Determine the (x, y) coordinate at the center of the cell enclosing the given text.  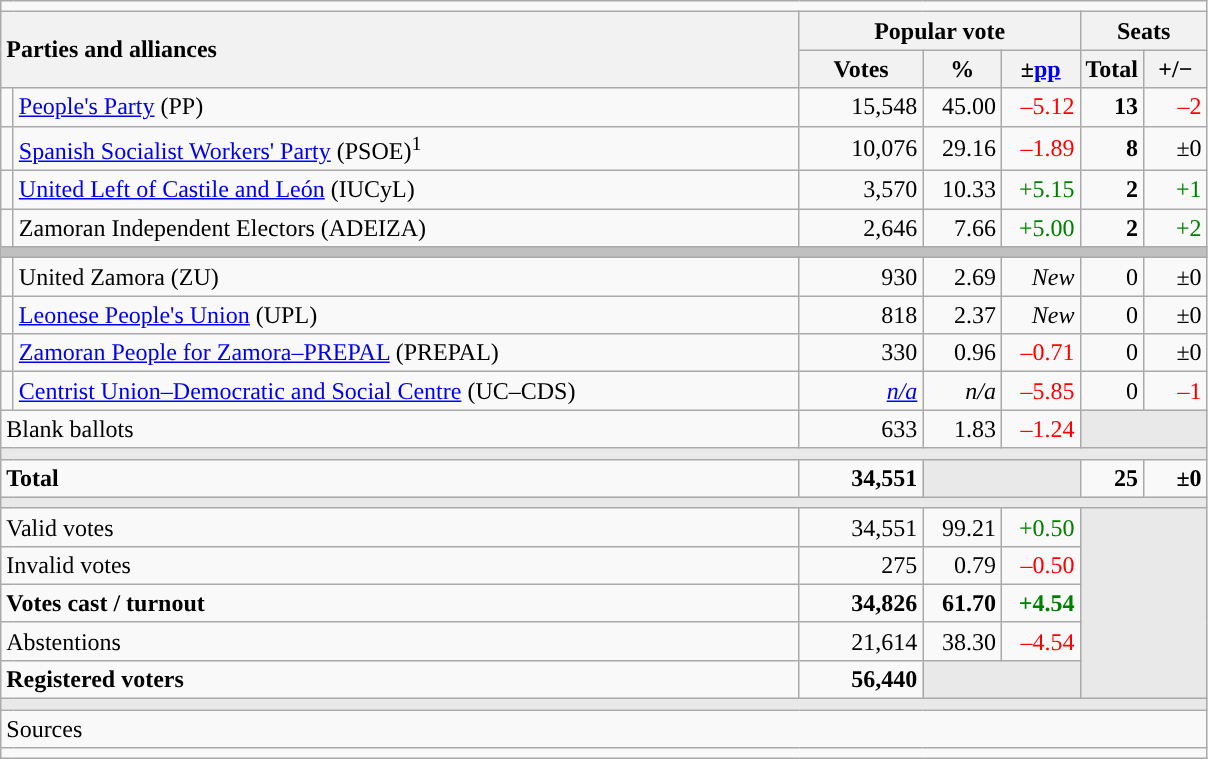
Invalid votes (400, 565)
% (962, 69)
2.69 (962, 277)
–2 (1176, 107)
25 (1112, 478)
Registered voters (400, 679)
Centrist Union–Democratic and Social Centre (UC–CDS) (406, 391)
10,076 (861, 148)
–0.50 (1040, 565)
+0.50 (1040, 527)
+1 (1176, 190)
15,548 (861, 107)
People's Party (PP) (406, 107)
+/− (1176, 69)
–1.24 (1040, 429)
34,826 (861, 603)
2,646 (861, 228)
Leonese People's Union (UPL) (406, 315)
99.21 (962, 527)
7.66 (962, 228)
45.00 (962, 107)
Valid votes (400, 527)
–4.54 (1040, 641)
Parties and alliances (400, 50)
818 (861, 315)
±pp (1040, 69)
–0.71 (1040, 353)
8 (1112, 148)
930 (861, 277)
633 (861, 429)
3,570 (861, 190)
21,614 (861, 641)
Spanish Socialist Workers' Party (PSOE)1 (406, 148)
United Left of Castile and León (IUCyL) (406, 190)
61.70 (962, 603)
–1 (1176, 391)
+4.54 (1040, 603)
38.30 (962, 641)
–5.85 (1040, 391)
Sources (604, 729)
10.33 (962, 190)
Popular vote (940, 31)
56,440 (861, 679)
0.79 (962, 565)
+2 (1176, 228)
Seats (1144, 31)
Zamoran People for Zamora–PREPAL (PREPAL) (406, 353)
1.83 (962, 429)
Blank ballots (400, 429)
Abstentions (400, 641)
0.96 (962, 353)
330 (861, 353)
29.16 (962, 148)
2.37 (962, 315)
275 (861, 565)
–5.12 (1040, 107)
United Zamora (ZU) (406, 277)
Zamoran Independent Electors (ADEIZA) (406, 228)
Votes (861, 69)
+5.15 (1040, 190)
+5.00 (1040, 228)
Votes cast / turnout (400, 603)
–1.89 (1040, 148)
13 (1112, 107)
